Search for the cell housing the specified text and yield its [x, y] center coordinate. 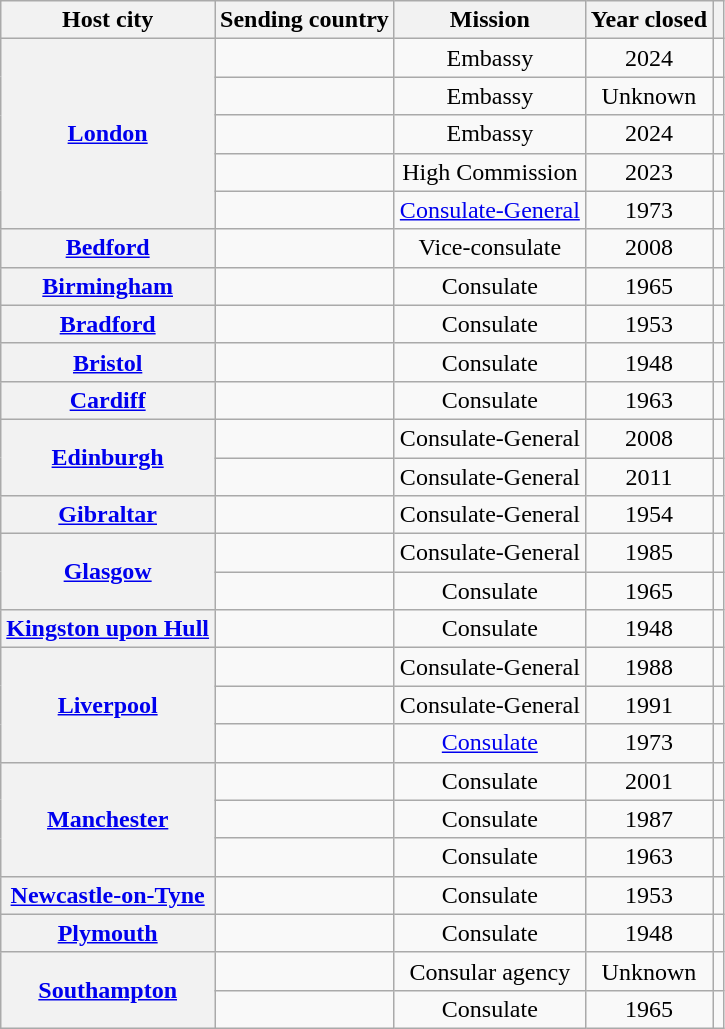
Gibraltar [108, 515]
Year closed [648, 20]
Consular agency [490, 971]
2001 [648, 781]
Cardiff [108, 400]
Manchester [108, 819]
Edinburgh [108, 457]
Liverpool [108, 705]
Newcastle-on-Tyne [108, 895]
2023 [648, 172]
2011 [648, 477]
Host city [108, 20]
Plymouth [108, 933]
Vice-consulate [490, 248]
Glasgow [108, 572]
Birmingham [108, 286]
Sending country [305, 20]
Bedford [108, 248]
High Commission [490, 172]
1985 [648, 553]
1987 [648, 819]
1954 [648, 515]
Southampton [108, 990]
London [108, 134]
1991 [648, 705]
1988 [648, 667]
Bristol [108, 362]
Mission [490, 20]
Kingston upon Hull [108, 629]
Bradford [108, 324]
